Determine the (x, y) coordinate at the center of the cell enclosing the given text.  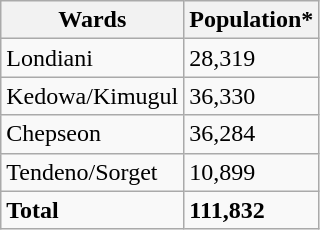
28,319 (252, 58)
10,899 (252, 172)
111,832 (252, 210)
Tendeno/Sorget (92, 172)
Chepseon (92, 134)
Total (92, 210)
36,284 (252, 134)
Kedowa/Kimugul (92, 96)
Wards (92, 20)
Londiani (92, 58)
Population* (252, 20)
36,330 (252, 96)
